For the text-containing cell, return its midpoint in [X, Y] coordinate format. 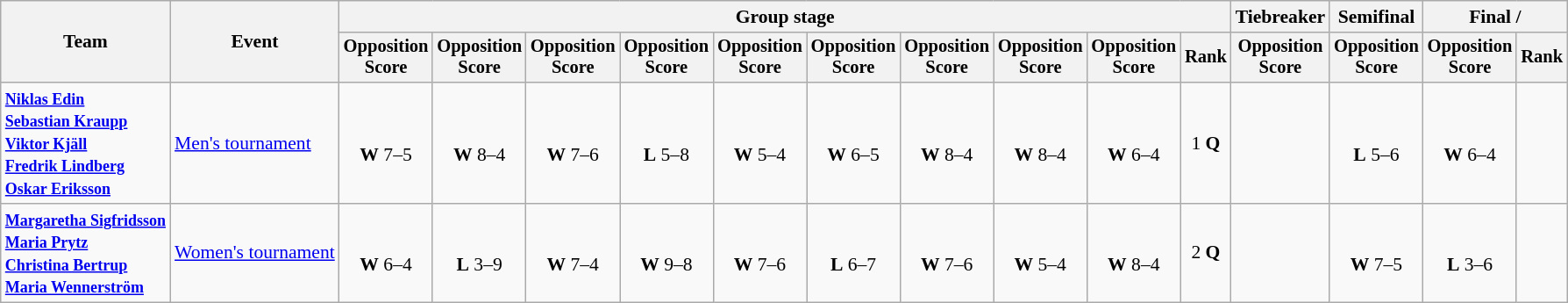
Event [254, 42]
Women's tournament [254, 253]
Team [86, 42]
Tiebreaker [1280, 17]
Semifinal [1377, 17]
W 6–5 [854, 143]
2 Q [1206, 253]
L 5–6 [1377, 143]
L 6–7 [854, 253]
Men's tournament [254, 143]
Niklas EdinSebastian KrauppViktor KjällFredrik LindbergOskar Eriksson [86, 143]
L 5–8 [666, 143]
Final / [1495, 17]
L 3–9 [479, 253]
W 7–4 [574, 253]
1 Q [1206, 143]
Group stage [786, 17]
L 3–6 [1470, 253]
W 9–8 [666, 253]
Margaretha SigfridssonMaria PrytzChristina BertrupMaria Wennerström [86, 253]
